Search for the cell housing the specified text and yield its (X, Y) center coordinate. 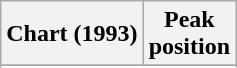
Peakposition (189, 34)
Chart (1993) (72, 34)
